Return [X, Y] of the center of cell containing provided text 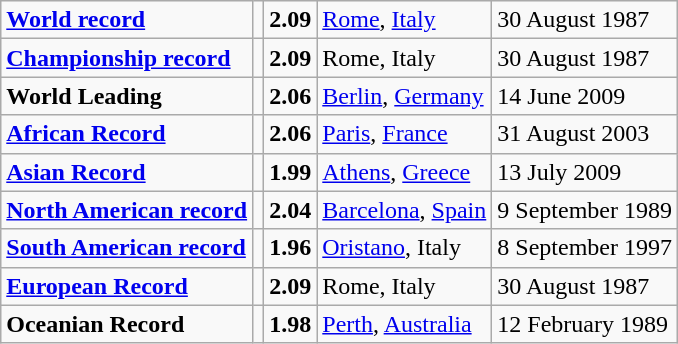
South American record [127, 248]
Oristano, Italy [404, 248]
World record [127, 20]
1.96 [290, 248]
2.04 [290, 210]
African Record [127, 134]
Barcelona, Spain [404, 210]
13 July 2009 [585, 172]
1.99 [290, 172]
Asian Record [127, 172]
Paris, France [404, 134]
Championship record [127, 58]
Perth, Australia [404, 324]
Oceanian Record [127, 324]
1.98 [290, 324]
North American record [127, 210]
14 June 2009 [585, 96]
Berlin, Germany [404, 96]
European Record [127, 286]
12 February 1989 [585, 324]
31 August 2003 [585, 134]
Athens, Greece [404, 172]
World Leading [127, 96]
9 September 1989 [585, 210]
8 September 1997 [585, 248]
